Capture the cell that displays the provided text and extract its [X, Y] central coordinate. 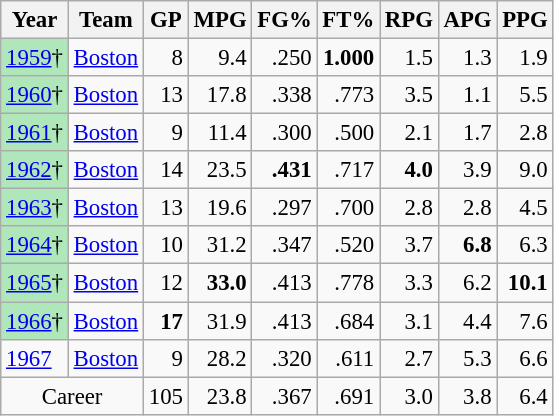
Career [72, 396]
2.1 [410, 133]
1.9 [525, 58]
.520 [348, 245]
.500 [348, 133]
12 [166, 283]
1.7 [468, 133]
33.0 [220, 283]
1963† [35, 208]
APG [468, 20]
10.1 [525, 283]
3.7 [410, 245]
11.4 [220, 133]
1.3 [468, 58]
3.9 [468, 170]
3.1 [410, 321]
.700 [348, 208]
1964† [35, 245]
7.6 [525, 321]
19.6 [220, 208]
.367 [284, 396]
9.0 [525, 170]
PPG [525, 20]
6.4 [525, 396]
1960† [35, 95]
23.5 [220, 170]
3.5 [410, 95]
17.8 [220, 95]
9.4 [220, 58]
31.9 [220, 321]
.297 [284, 208]
3.8 [468, 396]
23.8 [220, 396]
6.3 [525, 245]
5.5 [525, 95]
Team [106, 20]
.684 [348, 321]
.338 [284, 95]
6.2 [468, 283]
.320 [284, 358]
1.000 [348, 58]
8 [166, 58]
1961† [35, 133]
28.2 [220, 358]
2.7 [410, 358]
1959† [35, 58]
.778 [348, 283]
1962† [35, 170]
4.5 [525, 208]
1966† [35, 321]
4.0 [410, 170]
.611 [348, 358]
FG% [284, 20]
.691 [348, 396]
1.5 [410, 58]
.773 [348, 95]
1965† [35, 283]
MPG [220, 20]
4.4 [468, 321]
17 [166, 321]
31.2 [220, 245]
.347 [284, 245]
.431 [284, 170]
105 [166, 396]
3.3 [410, 283]
.250 [284, 58]
6.8 [468, 245]
Year [35, 20]
.717 [348, 170]
14 [166, 170]
FT% [348, 20]
6.6 [525, 358]
GP [166, 20]
5.3 [468, 358]
.300 [284, 133]
3.0 [410, 396]
1967 [35, 358]
RPG [410, 20]
10 [166, 245]
1.1 [468, 95]
